Locate the cell with the specified text and output its (x, y) center coordinate. 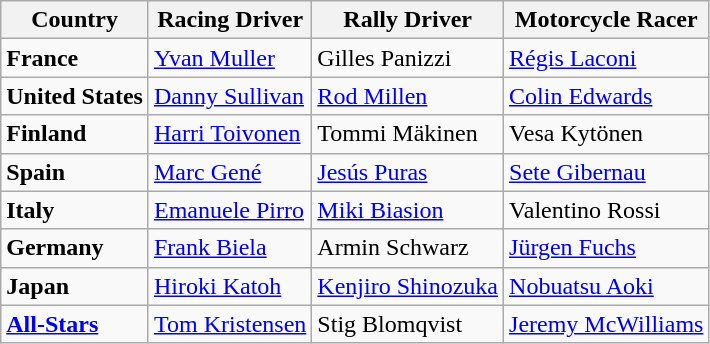
Tommi Mäkinen (408, 134)
Danny Sullivan (230, 96)
Miki Biasion (408, 210)
Gilles Panizzi (408, 58)
All-Stars (75, 324)
Spain (75, 172)
Harri Toivonen (230, 134)
Country (75, 20)
Kenjiro Shinozuka (408, 286)
Marc Gené (230, 172)
Jeremy McWilliams (606, 324)
Germany (75, 248)
Valentino Rossi (606, 210)
France (75, 58)
Yvan Muller (230, 58)
Motorcycle Racer (606, 20)
Nobuatsu Aoki (606, 286)
Finland (75, 134)
Sete Gibernau (606, 172)
Italy (75, 210)
Rally Driver (408, 20)
Frank Biela (230, 248)
Tom Kristensen (230, 324)
Régis Laconi (606, 58)
Armin Schwarz (408, 248)
Racing Driver (230, 20)
Hiroki Katoh (230, 286)
United States (75, 96)
Rod Millen (408, 96)
Emanuele Pirro (230, 210)
Jürgen Fuchs (606, 248)
Jesús Puras (408, 172)
Stig Blomqvist (408, 324)
Colin Edwards (606, 96)
Vesa Kytönen (606, 134)
Japan (75, 286)
